Search for the cell housing the specified text and yield its (x, y) center coordinate. 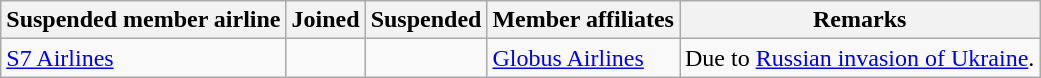
Joined (326, 20)
Remarks (860, 20)
Suspended member airline (144, 20)
S7 Airlines (144, 58)
Suspended (426, 20)
Member affiliates (584, 20)
Due to Russian invasion of Ukraine. (860, 58)
Globus Airlines (584, 58)
